From the cell containing the given text, extract its center point as (X, Y) coordinate. 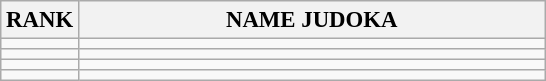
RANK (40, 20)
NAME JUDOKA (312, 20)
